Scan for the cell matching the given text and deliver its (X, Y) coordinate at center. 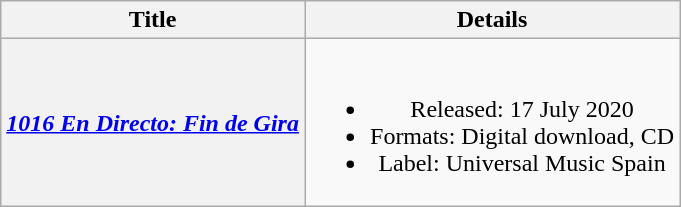
Released: 17 July 2020Formats: Digital download, CDLabel: Universal Music Spain (492, 122)
Title (153, 20)
1016 En Directo: Fin de Gira (153, 122)
Details (492, 20)
